For the text-containing cell, return its midpoint in [x, y] coordinate format. 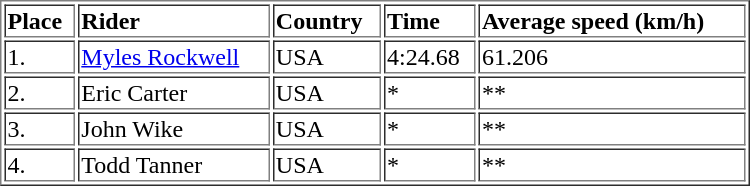
4:24.68 [430, 56]
Rider [174, 20]
John Wike [174, 128]
Todd Tanner [174, 164]
Eric Carter [174, 92]
1. [40, 56]
Country [327, 20]
61.206 [612, 56]
4. [40, 164]
Place [40, 20]
Average speed (km/h) [612, 20]
2. [40, 92]
Time [430, 20]
3. [40, 128]
Myles Rockwell [174, 56]
